Locate the cell with the specified text and output its (x, y) center coordinate. 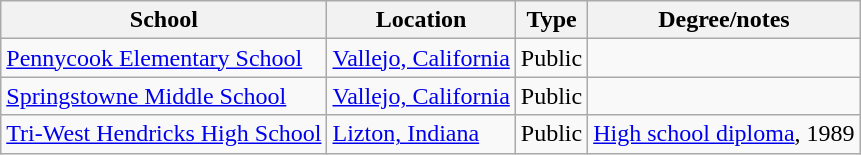
Springstowne Middle School (164, 96)
High school diploma, 1989 (724, 134)
Pennycook Elementary School (164, 58)
School (164, 20)
Lizton, Indiana (421, 134)
Location (421, 20)
Degree/notes (724, 20)
Tri-West Hendricks High School (164, 134)
Type (551, 20)
